Pinpoint the cell where the given text exists, returning its [x, y] midpoint coordinate. 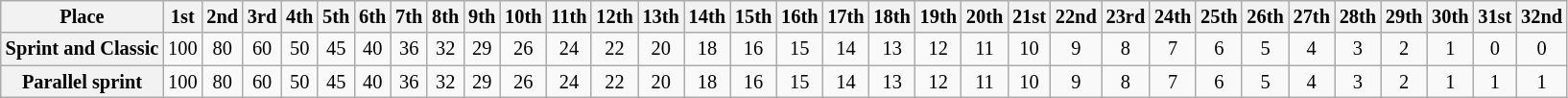
14th [707, 16]
6th [372, 16]
24th [1173, 16]
11th [568, 16]
22nd [1077, 16]
7th [409, 16]
4th [299, 16]
28th [1358, 16]
16th [799, 16]
2nd [223, 16]
31st [1495, 16]
18th [892, 16]
15th [753, 16]
23rd [1126, 16]
17th [845, 16]
9th [482, 16]
30th [1450, 16]
25th [1219, 16]
Sprint and Classic [83, 49]
29th [1404, 16]
Place [83, 16]
27th [1312, 16]
21st [1029, 16]
20th [985, 16]
10th [523, 16]
3rd [262, 16]
Parallel sprint [83, 82]
1st [182, 16]
5th [336, 16]
19th [938, 16]
8th [445, 16]
12th [614, 16]
13th [661, 16]
26th [1265, 16]
32nd [1541, 16]
